Pinpoint the cell where the given text exists, returning its [x, y] midpoint coordinate. 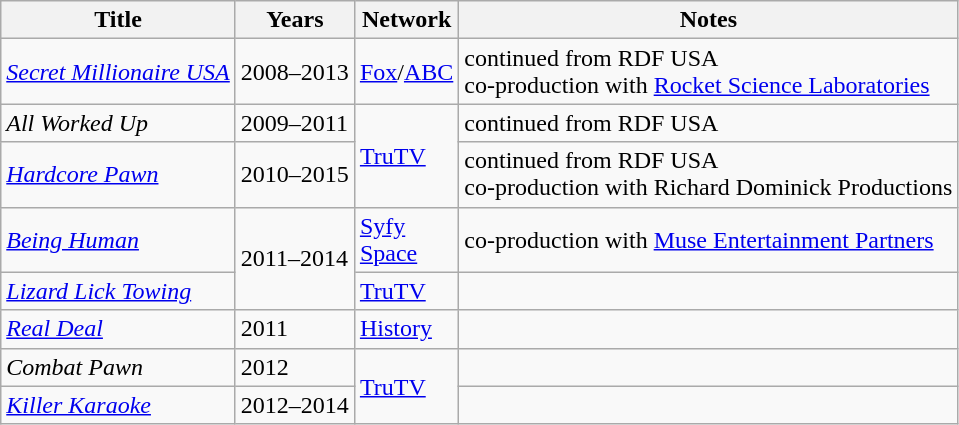
2009–2011 [294, 123]
Fox/ABC [406, 72]
All Worked Up [118, 123]
SyfySpace [406, 240]
2011 [294, 329]
2011–2014 [294, 258]
continued from RDF USAco-production with Richard Dominick Productions [708, 174]
Killer Karaoke [118, 405]
Years [294, 20]
Hardcore Pawn [118, 174]
2012 [294, 367]
Being Human [118, 240]
Network [406, 20]
Lizard Lick Towing [118, 291]
2012–2014 [294, 405]
2008–2013 [294, 72]
Notes [708, 20]
Title [118, 20]
Secret Millionaire USA [118, 72]
continued from RDF USA [708, 123]
Combat Pawn [118, 367]
2010–2015 [294, 174]
co-production with Muse Entertainment Partners [708, 240]
History [406, 329]
Real Deal [118, 329]
continued from RDF USAco-production with Rocket Science Laboratories [708, 72]
